Output the [X, Y] coordinate of the center of the cell containing the given text.  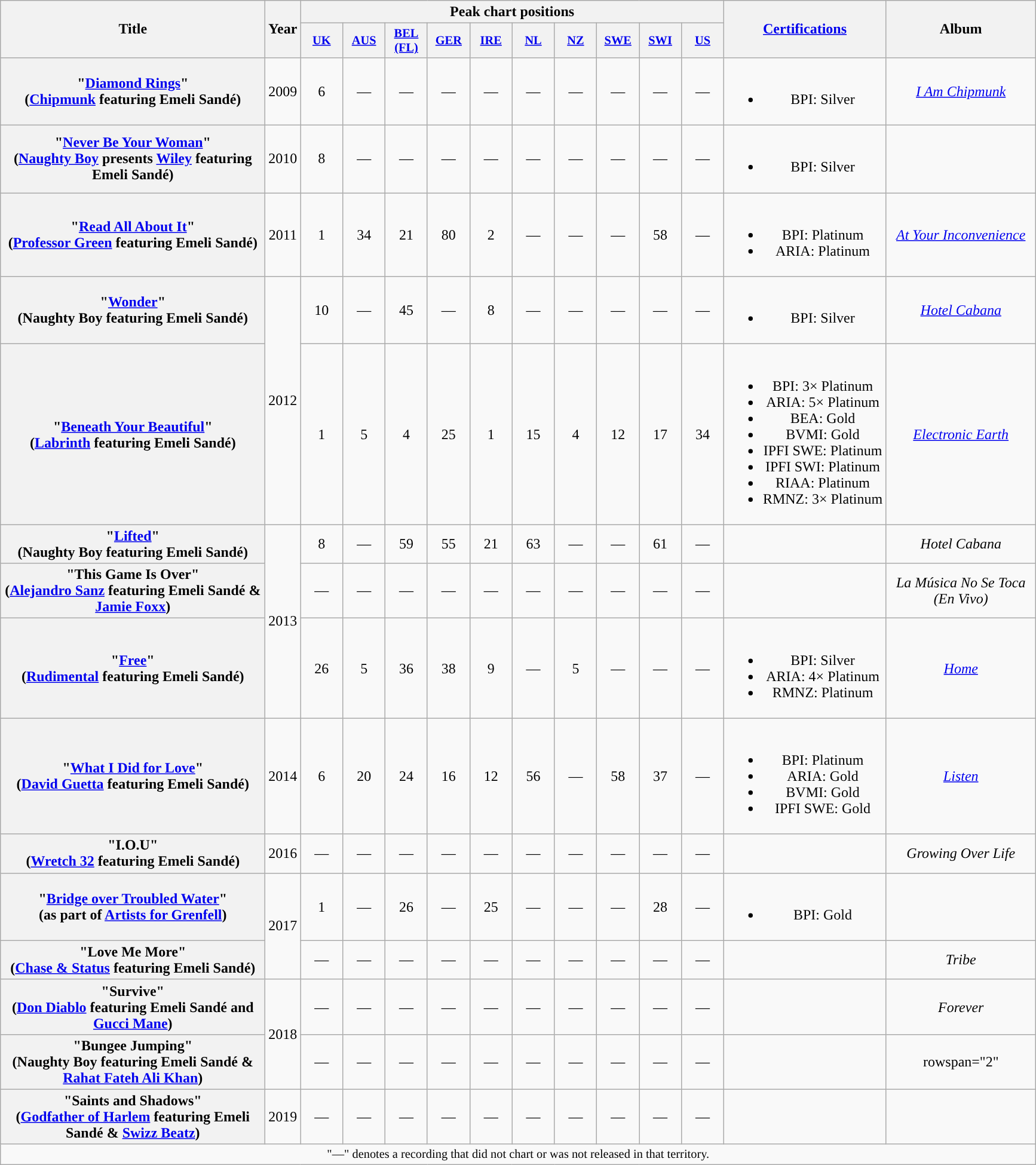
2010 [283, 159]
Tribe [961, 959]
"Never Be Your Woman"(Naughty Boy presents Wiley featuring Emeli Sandé) [133, 159]
"Bungee Jumping"(Naughty Boy featuring Emeli Sandé & Rahat Fateh Ali Khan) [133, 1062]
24 [406, 776]
16 [448, 776]
NL [533, 41]
"—" denotes a recording that did not chart or was not released in that territory. [519, 1154]
"Beneath Your Beautiful"(Labrinth featuring Emeli Sandé) [133, 434]
63 [533, 544]
Electronic Earth [961, 434]
IRE [491, 41]
2014 [283, 776]
BPI: PlatinumARIA: GoldBVMI: GoldIPFI SWE: Gold [804, 776]
"Wonder"(Naughty Boy featuring Emeli Sandé) [133, 311]
80 [448, 235]
BPI: 3× PlatinumARIA: 5× PlatinumBEA: GoldBVMI: GoldIPFI SWE: PlatinumIPFI SWI: PlatinumRIAA: PlatinumRMNZ: 3× Platinum [804, 434]
NZ [576, 41]
59 [406, 544]
2011 [283, 235]
37 [661, 776]
2012 [283, 400]
"Diamond Rings"(Chipmunk featuring Emeli Sandé) [133, 91]
"Bridge over Troubled Water"(as part of Artists for Grenfell) [133, 907]
BEL(FL) [406, 41]
"Read All About It"(Professor Green featuring Emeli Sandé) [133, 235]
"Lifted"(Naughty Boy featuring Emeli Sandé) [133, 544]
SWE [618, 41]
2009 [283, 91]
15 [533, 434]
At Your Inconvenience [961, 235]
28 [661, 907]
2018 [283, 1034]
Listen [961, 776]
US [703, 41]
61 [661, 544]
"What I Did for Love"(David Guetta featuring Emeli Sandé) [133, 776]
9 [491, 668]
2016 [283, 853]
2017 [283, 926]
2019 [283, 1117]
Title [133, 29]
UK [321, 41]
2 [491, 235]
I Am Chipmunk [961, 91]
SWI [661, 41]
"Saints and Shadows"(Godfather of Harlem featuring Emeli Sandé & Swizz Beatz) [133, 1117]
BPI: PlatinumARIA: Platinum [804, 235]
rowspan="2" [961, 1062]
Home [961, 668]
56 [533, 776]
Peak chart positions [513, 12]
45 [406, 311]
BPI: Gold [804, 907]
55 [448, 544]
"I.O.U"(Wretch 32 featuring Emeli Sandé) [133, 853]
10 [321, 311]
36 [406, 668]
AUS [364, 41]
Certifications [804, 29]
"This Game Is Over"(Alejandro Sanz featuring Emeli Sandé & Jamie Foxx) [133, 591]
2013 [283, 621]
Forever [961, 1007]
38 [448, 668]
La Música No Se Toca (En Vivo) [961, 591]
BPI: SilverARIA: 4× PlatinumRMNZ: Platinum [804, 668]
Growing Over Life [961, 853]
"Free"(Rudimental featuring Emeli Sandé) [133, 668]
"Survive"(Don Diablo featuring Emeli Sandé and Gucci Mane) [133, 1007]
Album [961, 29]
"Love Me More"(Chase & Status featuring Emeli Sandé) [133, 959]
17 [661, 434]
Year [283, 29]
GER [448, 41]
20 [364, 776]
